Extract the [x, y] coordinate from the center of the cell holding the provided text.  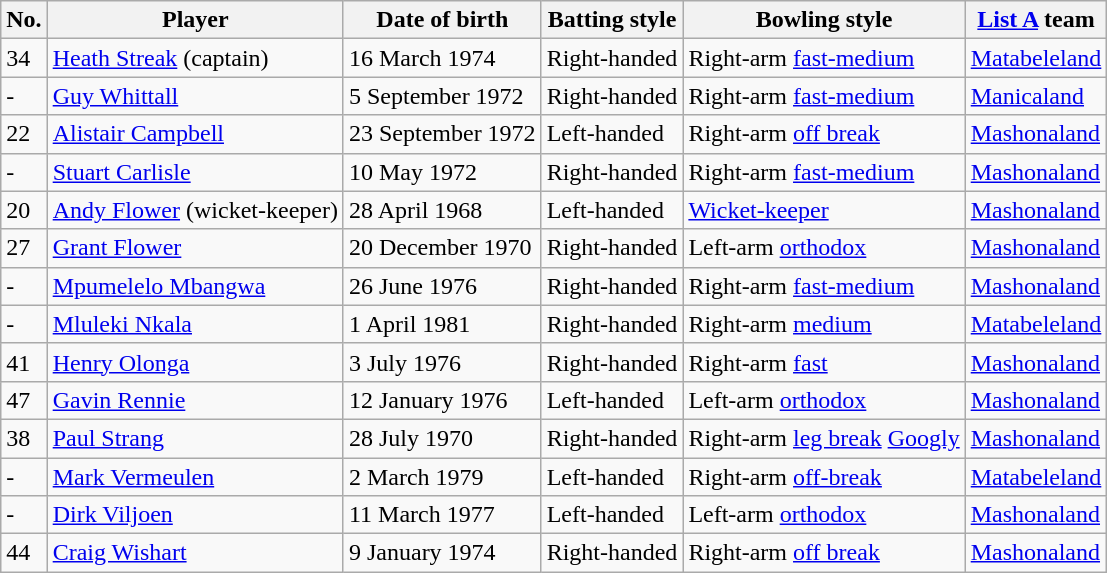
34 [24, 58]
Player [195, 20]
Right-arm leg break Googly [824, 438]
1 April 1981 [442, 324]
10 May 1972 [442, 172]
26 June 1976 [442, 286]
28 April 1968 [442, 210]
Date of birth [442, 20]
Mluleki Nkala [195, 324]
16 March 1974 [442, 58]
20 [24, 210]
Henry Olonga [195, 362]
Alistair Campbell [195, 134]
Paul Strang [195, 438]
Batting style [612, 20]
Wicket-keeper [824, 210]
5 September 1972 [442, 96]
Right-arm fast [824, 362]
22 [24, 134]
Bowling style [824, 20]
27 [24, 248]
28 July 1970 [442, 438]
Dirk Viljoen [195, 515]
Gavin Rennie [195, 400]
Guy Whittall [195, 96]
Right-arm off-break [824, 477]
Manicaland [1036, 96]
44 [24, 553]
20 December 1970 [442, 248]
Right-arm medium [824, 324]
Heath Streak (captain) [195, 58]
38 [24, 438]
9 January 1974 [442, 553]
Stuart Carlisle [195, 172]
Craig Wishart [195, 553]
23 September 1972 [442, 134]
No. [24, 20]
Mark Vermeulen [195, 477]
2 March 1979 [442, 477]
47 [24, 400]
Grant Flower [195, 248]
12 January 1976 [442, 400]
Mpumelelo Mbangwa [195, 286]
Andy Flower (wicket-keeper) [195, 210]
41 [24, 362]
List A team [1036, 20]
11 March 1977 [442, 515]
3 July 1976 [442, 362]
